Scan for the cell matching the given text and deliver its [X, Y] coordinate at center. 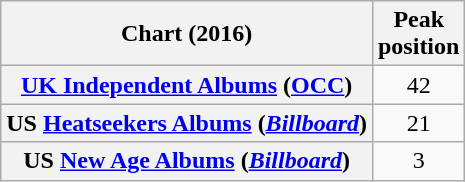
US New Age Albums (Billboard) [187, 161]
42 [418, 85]
3 [418, 161]
US Heatseekers Albums (Billboard) [187, 123]
UK Independent Albums (OCC) [187, 85]
Peakposition [418, 34]
21 [418, 123]
Chart (2016) [187, 34]
